From the cell containing the given text, extract its center point as [x, y] coordinate. 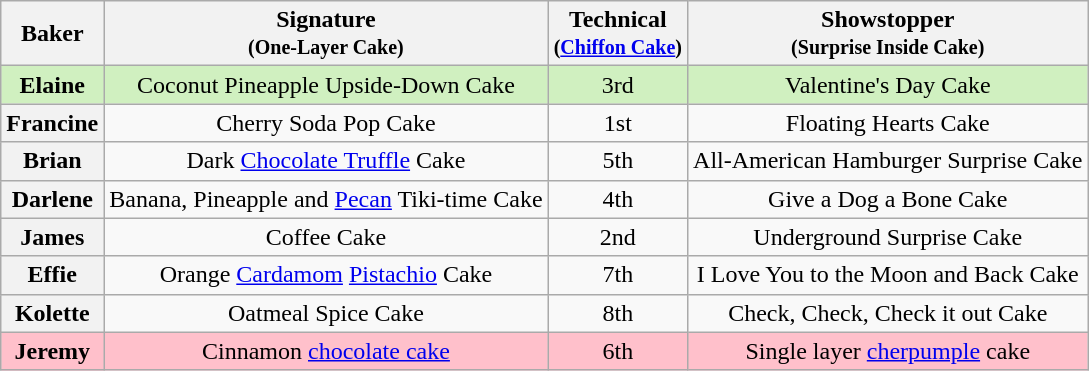
Technical(Chiffon Cake) [618, 34]
7th [618, 275]
Orange Cardamom Pistachio Cake [326, 275]
Baker [52, 34]
Jeremy [52, 351]
Single layer cherpumple cake [888, 351]
4th [618, 199]
Coconut Pineapple Upside-Down Cake [326, 85]
Elaine [52, 85]
I Love You to the Moon and Back Cake [888, 275]
8th [618, 313]
Oatmeal Spice Cake [326, 313]
3rd [618, 85]
Showstopper(Surprise Inside Cake) [888, 34]
Effie [52, 275]
Francine [52, 123]
Coffee Cake [326, 237]
Brian [52, 161]
2nd [618, 237]
5th [618, 161]
Dark Chocolate Truffle Cake [326, 161]
Cherry Soda Pop Cake [326, 123]
All-American Hamburger Surprise Cake [888, 161]
Valentine's Day Cake [888, 85]
Cinnamon chocolate cake [326, 351]
Check, Check, Check it out Cake [888, 313]
Banana, Pineapple and Pecan Tiki-time Cake [326, 199]
Underground Surprise Cake [888, 237]
6th [618, 351]
Darlene [52, 199]
Give a Dog a Bone Cake [888, 199]
Floating Hearts Cake [888, 123]
James [52, 237]
1st [618, 123]
Signature(One-Layer Cake) [326, 34]
Kolette [52, 313]
